Scan for the cell matching the given text and deliver its [x, y] coordinate at center. 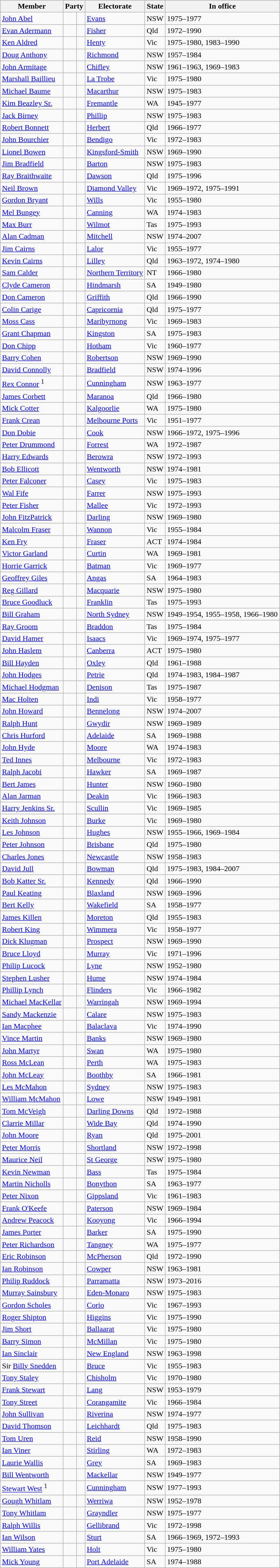
Prospect [115, 941]
Shortland [115, 1147]
Gordon Scholes [32, 1305]
James Killen [32, 917]
David Hamer [32, 638]
Casey [115, 481]
1953–1979 [222, 1390]
1966–1984 [222, 1402]
1963–1981 [222, 1269]
Bruce Goodluck [32, 602]
Northern Territory [115, 273]
Ralph Hunt [32, 723]
Macquarie [115, 590]
Ken Fry [32, 542]
1955–1977 [222, 249]
Sam Calder [32, 273]
Peter Nixon [32, 1196]
Malcolm Fraser [32, 529]
Ray Groom [32, 626]
1951–1977 [222, 420]
1955–1980 [222, 200]
1974–1988 [222, 1562]
Robert Bonnett [32, 127]
Tony Whitlam [32, 1513]
Bert James [32, 784]
1955–1984 [222, 529]
1969–1981 [222, 554]
1969–1977 [222, 566]
Flinders [115, 990]
John Howard [32, 711]
Mick Young [32, 1562]
Victor Garland [32, 554]
Lowe [115, 1099]
Gwydir [115, 723]
Mallee [115, 505]
Bennelong [115, 711]
Stewart West 1 [32, 1488]
Ralph Willis [32, 1525]
Angas [115, 578]
Barton [115, 164]
Forrest [115, 444]
Grayndler [115, 1513]
1972–1988 [222, 1111]
Marshall Baillieu [32, 79]
Jack Birney [32, 115]
Farrer [115, 493]
Jim Bradfield [32, 164]
1966–1972, 1975–1996 [222, 432]
John Hyde [32, 748]
Bert Kelly [32, 905]
Cook [115, 432]
1964–1983 [222, 578]
Gordon Bryant [32, 200]
Maranoa [115, 396]
1973–2016 [222, 1281]
Keith Johnson [32, 820]
Rex Connor 1 [32, 383]
John Armitage [32, 67]
Lalor [115, 249]
1966–1994 [222, 1220]
1961–1988 [222, 663]
1961–1963, 1969–1983 [222, 67]
1969–1974, 1975–1977 [222, 638]
Balaclava [115, 1026]
Bill Wentworth [32, 1475]
Adelaide [115, 735]
Franklin [115, 602]
Isaacs [115, 638]
1952–1978 [222, 1501]
Ralph Jacobi [32, 772]
Banks [115, 1039]
Tangney [115, 1245]
Stirling [115, 1451]
Corio [115, 1305]
Petrie [115, 675]
Frank Crean [32, 420]
Sturt [115, 1537]
1945–1977 [222, 103]
Tom McVeigh [32, 1111]
Tony Staley [32, 1378]
Kim Beazley Sr. [32, 103]
Berowra [115, 457]
John Hodges [32, 675]
Barker [115, 1232]
1972–1987 [222, 444]
Alan Jarman [32, 796]
Leichhardt [115, 1426]
Corangamite [115, 1402]
Dick Klugman [32, 941]
1975–1983, 1984–2007 [222, 869]
Mackellar [115, 1475]
1970–1980 [222, 1378]
1960–1980 [222, 784]
1963–1972, 1974–1980 [222, 261]
Paterson [115, 1208]
Ian Sinclair [32, 1353]
Philip Lucock [32, 966]
Moreton [115, 917]
Scullin [115, 808]
Les Johnson [32, 832]
Martin Nicholls [32, 1184]
Michael MacKellar [32, 1002]
1955–1966, 1969–1984 [222, 832]
1974–1981 [222, 469]
1977–1993 [222, 1488]
Hindmarsh [115, 285]
John Abel [32, 18]
Eden-Monaro [115, 1293]
Jim Cairns [32, 249]
Hunter [115, 784]
Neil Brown [32, 188]
Sydney [115, 1087]
Andrew Peacock [32, 1220]
1957–1984 [222, 55]
NT [155, 273]
John Sullivan [32, 1414]
Darling Downs [115, 1111]
Philip Ruddock [32, 1281]
1966–1977 [222, 127]
Wide Bay [115, 1123]
Batman [115, 566]
Blaxland [115, 893]
Curtin [115, 554]
Bendigo [115, 139]
Paul Keating [32, 893]
1966–1983 [222, 796]
Ross McLean [32, 1063]
Ken Aldred [32, 43]
Jim Short [32, 1329]
Kingsford-Smith [115, 152]
1974–1983, 1984–1987 [222, 675]
1969–1987 [222, 772]
Bonython [115, 1184]
Harry Jenkins Sr. [32, 808]
William Yates [32, 1550]
Peter Morris [32, 1147]
1966–1981 [222, 1075]
Werriwa [115, 1501]
Frank Stewart [32, 1390]
1949–1954, 1955–1958, 1966–1980 [222, 614]
Boothby [115, 1075]
Bruce [115, 1366]
Grant Chapman [32, 333]
Roger Shipton [32, 1317]
Mick Cotter [32, 408]
Parramatta [115, 1281]
Mel Bungey [32, 212]
North Sydney [115, 614]
Don Cameron [32, 297]
New England [115, 1353]
David Thomson [32, 1426]
Herbert [115, 127]
Warringah [115, 1002]
Clarrie Millar [32, 1123]
Wannon [115, 529]
Lilley [115, 261]
Don Dobie [32, 432]
Chris Hurford [32, 735]
Bruce Lloyd [32, 954]
1958–1990 [222, 1438]
1949–1980 [222, 285]
Hume [115, 978]
Member [32, 6]
1975–2001 [222, 1135]
State [155, 6]
1971–1996 [222, 954]
Higgins [115, 1317]
Max Burr [32, 224]
Colin Carige [32, 309]
1967–1993 [222, 1305]
Hawker [115, 772]
John Martyr [32, 1051]
Peter Fisher [32, 505]
Ballaarat [115, 1329]
La Trobe [115, 79]
Eric Robinson [32, 1257]
David Jull [32, 869]
Swan [115, 1051]
Peter Falconer [32, 481]
Diamond Valley [115, 188]
Kalgoorlie [115, 408]
Griffith [115, 297]
Tony Street [32, 1402]
1974–1996 [222, 370]
Dawson [115, 176]
Reid [115, 1438]
Robertson [115, 358]
Geoffrey Giles [32, 578]
Hotham [115, 345]
Kooyong [115, 1220]
1969–1972, 1975–1991 [222, 188]
Burke [115, 820]
Phillip Lynch [32, 990]
Mac Holten [32, 699]
Braddon [115, 626]
Peter Drummond [32, 444]
Kevin Cairns [32, 261]
Fremantle [115, 103]
1975–1980, 1983–1990 [222, 43]
1966–1969, 1972–1993 [222, 1537]
1963–1998 [222, 1353]
Chifley [115, 67]
James Porter [32, 1232]
Stephen Lusher [32, 978]
Newcastle [115, 857]
Reg Gillard [32, 590]
Electorate [115, 6]
Mitchell [115, 237]
Calare [115, 1014]
Port Adelaide [115, 1562]
John Haslem [32, 651]
Evans [115, 18]
Ian Viner [32, 1451]
John Bourchier [32, 139]
Kingston [115, 333]
Brisbane [115, 845]
Michael Baume [32, 91]
Charles Jones [32, 857]
Michael Hodgman [32, 687]
Sandy Mackenzie [32, 1014]
Wal Fife [32, 493]
Maribyrnong [115, 321]
Wilmot [115, 224]
Tom Uren [32, 1438]
Oxley [115, 663]
In office [222, 6]
Les McMahon [32, 1087]
1974–1977 [222, 1414]
Vince Martin [32, 1039]
Indi [115, 699]
1969–1988 [222, 735]
1966–1982 [222, 990]
Party [74, 6]
Peter Richardson [32, 1245]
Laurie Wallis [32, 1463]
Fraser [115, 542]
David Connolly [32, 370]
John McLeay [32, 1075]
1975–1996 [222, 176]
Clyde Cameron [32, 285]
Lang [115, 1390]
Kennedy [115, 881]
Darling [115, 517]
1969–1989 [222, 723]
Murray Sainsbury [32, 1293]
Bob Ellicott [32, 469]
John FitzPatrick [32, 517]
Capricornia [115, 309]
McPherson [115, 1257]
1969–1984 [222, 1208]
James Corbett [32, 396]
Alan Cadman [32, 237]
Gippsland [115, 1196]
Phillip [115, 115]
Lyne [115, 966]
Ray Braithwaite [32, 176]
Lionel Bowen [32, 152]
Moore [115, 748]
Perth [115, 1063]
Bradfield [115, 370]
Richmond [115, 55]
Barry Simon [32, 1341]
1958–1983 [222, 857]
Gough Whitlam [32, 1501]
1969–1985 [222, 808]
Robert King [32, 929]
Cowper [115, 1269]
Macarthur [115, 91]
1969–1996 [222, 893]
1952–1980 [222, 966]
1969–1994 [222, 1002]
Maurice Neil [32, 1160]
Grey [115, 1463]
William McMahon [32, 1099]
Bill Hayden [32, 663]
Evan Adermann [32, 31]
Bill Graham [32, 614]
Hughes [115, 832]
Wimmera [115, 929]
Wentworth [115, 469]
Murray [115, 954]
1975–1987 [222, 687]
Deakin [115, 796]
Frank O'Keefe [32, 1208]
St George [115, 1160]
Holt [115, 1550]
Riverina [115, 1414]
1961–1983 [222, 1196]
Wills [115, 200]
Sir Billy Snedden [32, 1366]
Canning [115, 212]
1949–1977 [222, 1475]
Harry Edwards [32, 457]
John Moore [32, 1135]
Ryan [115, 1135]
Bowman [115, 869]
Denison [115, 687]
Wakefield [115, 905]
Bass [115, 1172]
Ted Innes [32, 760]
Don Chipp [32, 345]
1949–1981 [222, 1099]
Moss Cass [32, 321]
Chisholm [115, 1378]
Melbourne [115, 760]
Bob Katter Sr. [32, 881]
Doug Anthony [32, 55]
Canberra [115, 651]
Kevin Newman [32, 1172]
Ian Wilson [32, 1537]
Henty [115, 43]
Horrie Garrick [32, 566]
Gellibrand [115, 1525]
Melbourne Ports [115, 420]
1960–1977 [222, 345]
Ian Macphee [32, 1026]
Fisher [115, 31]
Peter Johnson [32, 845]
Ian Robinson [32, 1269]
McMillan [115, 1341]
Barry Cohen [32, 358]
